Locate the cell with the specified text and output its [X, Y] center coordinate. 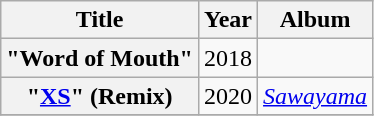
Year [228, 20]
Title [100, 20]
"Word of Mouth" [100, 58]
Album [316, 20]
Sawayama [316, 96]
"XS" (Remix) [100, 96]
2020 [228, 96]
2018 [228, 58]
